Determine the [X, Y] coordinate at the center of the cell enclosing the given text.  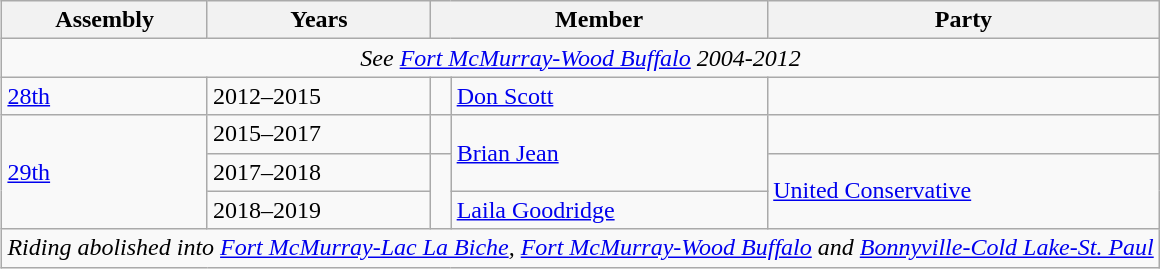
See Fort McMurray-Wood Buffalo 2004-2012 [580, 58]
Riding abolished into Fort McMurray-Lac La Biche, Fort McMurray-Wood Buffalo and Bonnyville-Cold Lake-St. Paul [580, 248]
Years [318, 20]
Laila Goodridge [610, 210]
United Conservative [964, 191]
2017–2018 [318, 172]
Brian Jean [610, 153]
Don Scott [610, 96]
2012–2015 [318, 96]
29th [105, 172]
Assembly [105, 20]
Party [964, 20]
Member [598, 20]
2015–2017 [318, 134]
28th [105, 96]
2018–2019 [318, 210]
